Pinpoint the cell where the given text exists, returning its (x, y) midpoint coordinate. 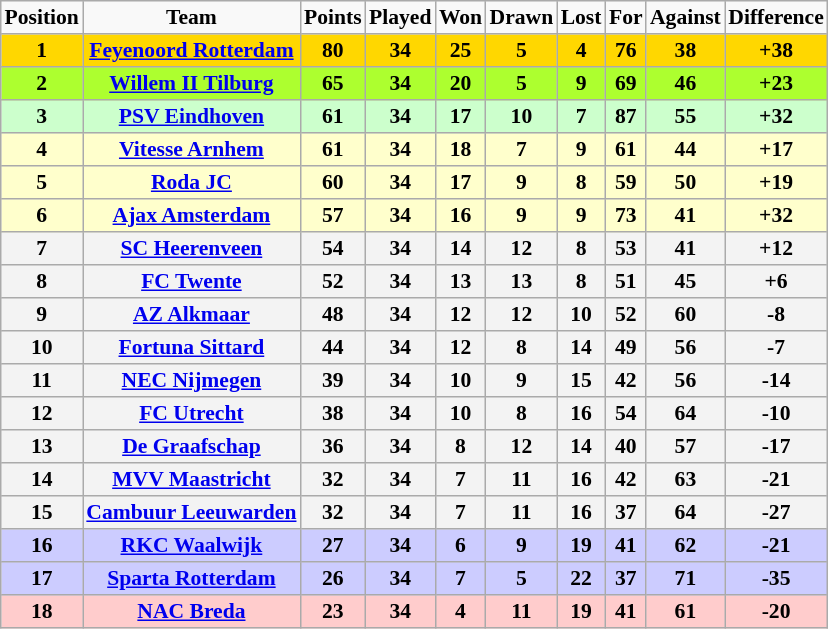
-7 (776, 348)
59 (626, 182)
FC Twente (192, 282)
26 (332, 578)
65 (332, 84)
87 (626, 116)
-35 (776, 578)
Against (685, 18)
39 (332, 380)
3 (42, 116)
50 (685, 182)
80 (332, 50)
Position (42, 18)
Fortuna Sittard (192, 348)
De Graafschap (192, 446)
Ajax Amsterdam (192, 216)
FC Utrecht (192, 414)
Willem II Tilburg (192, 84)
+23 (776, 84)
For (626, 18)
Points (332, 18)
NEC Nijmegen (192, 380)
Difference (776, 18)
62 (685, 546)
AZ Alkmaar (192, 314)
73 (626, 216)
-17 (776, 446)
-14 (776, 380)
Lost (581, 18)
45 (685, 282)
20 (460, 84)
+38 (776, 50)
51 (626, 282)
1 (42, 50)
48 (332, 314)
40 (626, 446)
25 (460, 50)
2 (42, 84)
-20 (776, 612)
+12 (776, 248)
RKC Waalwijk (192, 546)
+19 (776, 182)
+17 (776, 150)
69 (626, 84)
-27 (776, 512)
Feyenoord Rotterdam (192, 50)
Played (400, 18)
-8 (776, 314)
71 (685, 578)
23 (332, 612)
49 (626, 348)
22 (581, 578)
Vitesse Arnhem (192, 150)
Roda JC (192, 182)
Sparta Rotterdam (192, 578)
55 (685, 116)
Won (460, 18)
Team (192, 18)
27 (332, 546)
MVV Maastricht (192, 480)
46 (685, 84)
36 (332, 446)
-10 (776, 414)
Drawn (522, 18)
SC Heerenveen (192, 248)
Cambuur Leeuwarden (192, 512)
NAC Breda (192, 612)
76 (626, 50)
PSV Eindhoven (192, 116)
53 (626, 248)
+6 (776, 282)
63 (685, 480)
